Detect which cell encompasses the target text, then output its (x, y) center coordinate. 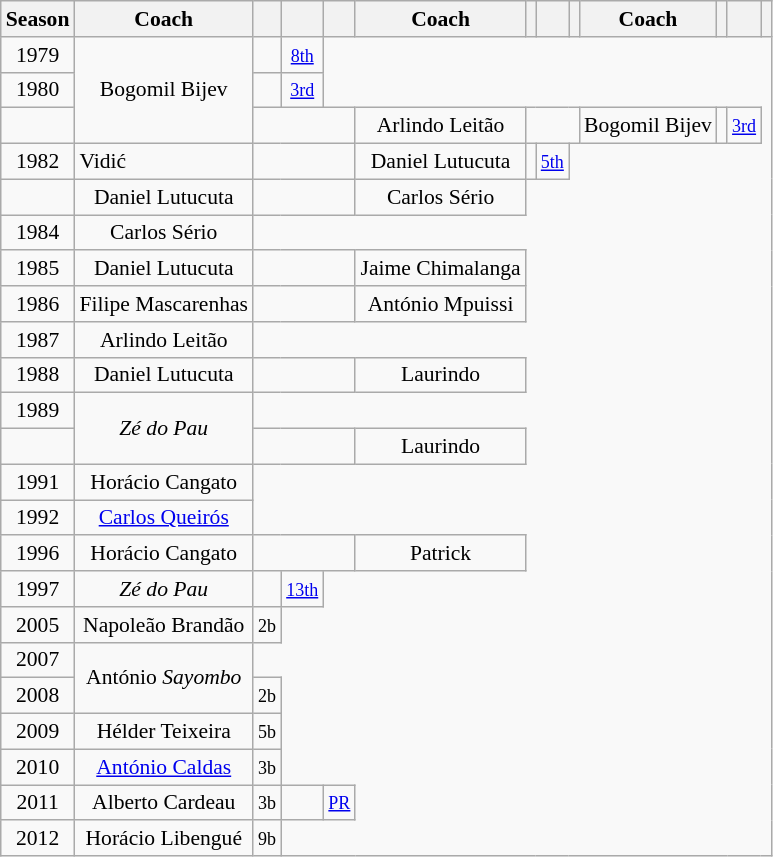
Hélder Teixeira (164, 732)
9b (267, 839)
Vidić (164, 162)
1987 (38, 340)
Horácio Libengué (164, 839)
Filipe Mascarenhas (164, 304)
2009 (38, 732)
8th (302, 55)
2012 (38, 839)
1992 (38, 518)
PR (339, 803)
1982 (38, 162)
1985 (38, 269)
Alberto Cardeau (164, 803)
António Mpuissi (440, 304)
1984 (38, 233)
5b (267, 732)
1996 (38, 554)
Jaime Chimalanga (440, 269)
1979 (38, 55)
2010 (38, 767)
Season (38, 19)
1986 (38, 304)
António Sayombo (164, 678)
13th (302, 589)
2011 (38, 803)
1980 (38, 90)
Napoleão Brandão (164, 625)
1991 (38, 482)
2008 (38, 696)
Carlos Queirós (164, 518)
1988 (38, 375)
2005 (38, 625)
1997 (38, 589)
Patrick (440, 554)
5th (552, 162)
António Caldas (164, 767)
1989 (38, 411)
2007 (38, 660)
